Capture the cell that displays the provided text and extract its [x, y] central coordinate. 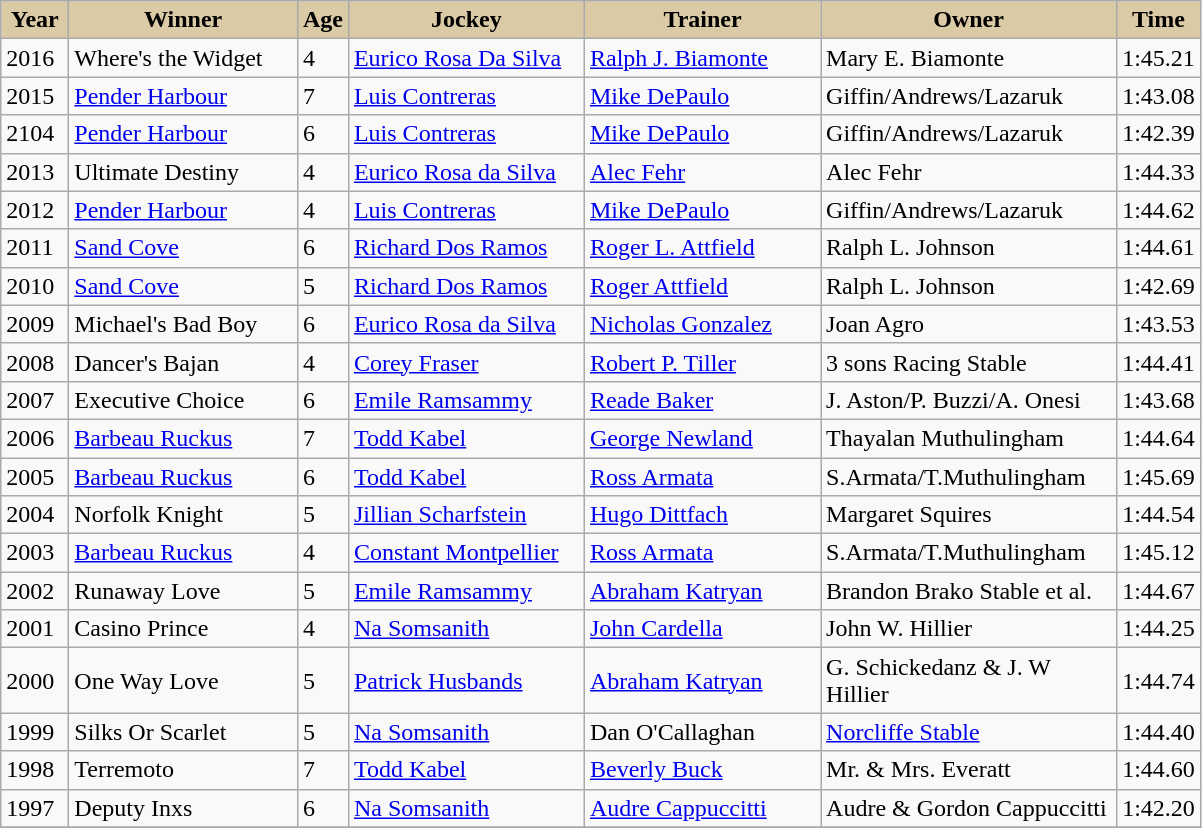
1:43.08 [1159, 96]
Reade Baker [702, 400]
2006 [35, 438]
Owner [969, 20]
Winner [184, 20]
1:44.54 [1159, 515]
1:43.53 [1159, 324]
Dan O'Callaghan [702, 732]
2004 [35, 515]
Eurico Rosa Da Silva [466, 58]
Ralph J. Biamonte [702, 58]
Brandon Brako Stable et al. [969, 591]
Silks Or Scarlet [184, 732]
1:44.40 [1159, 732]
Terremoto [184, 770]
Deputy Inxs [184, 808]
2013 [35, 172]
Year [35, 20]
Jockey [466, 20]
1999 [35, 732]
Casino Prince [184, 629]
1:44.74 [1159, 680]
Thayalan Muthulingham [969, 438]
Roger L. Attfield [702, 248]
2007 [35, 400]
Margaret Squires [969, 515]
1:44.62 [1159, 210]
Michael's Bad Boy [184, 324]
1:42.20 [1159, 808]
John W. Hillier [969, 629]
2008 [35, 362]
Audre Cappuccitti [702, 808]
Runaway Love [184, 591]
Hugo Dittfach [702, 515]
3 sons Racing Stable [969, 362]
1:45.12 [1159, 553]
Jillian Scharfstein [466, 515]
Where's the Widget [184, 58]
John Cardella [702, 629]
Time [1159, 20]
Beverly Buck [702, 770]
Robert P. Tiller [702, 362]
2012 [35, 210]
2005 [35, 477]
2011 [35, 248]
1:44.64 [1159, 438]
1998 [35, 770]
Mr. & Mrs. Everatt [969, 770]
J. Aston/P. Buzzi/A. Onesi [969, 400]
1:45.21 [1159, 58]
Age [322, 20]
Constant Montpellier [466, 553]
1:44.25 [1159, 629]
2016 [35, 58]
Joan Agro [969, 324]
1:43.68 [1159, 400]
2002 [35, 591]
1:45.69 [1159, 477]
1:44.41 [1159, 362]
Roger Attfield [702, 286]
2000 [35, 680]
1:42.69 [1159, 286]
Executive Choice [184, 400]
Trainer [702, 20]
Norfolk Knight [184, 515]
Patrick Husbands [466, 680]
1:44.61 [1159, 248]
2010 [35, 286]
Ultimate Destiny [184, 172]
G. Schickedanz & J. W Hillier [969, 680]
2104 [35, 134]
Dancer's Bajan [184, 362]
Audre & Gordon Cappuccitti [969, 808]
George Newland [702, 438]
Corey Fraser [466, 362]
1:42.39 [1159, 134]
1:44.60 [1159, 770]
2015 [35, 96]
2001 [35, 629]
Norcliffe Stable [969, 732]
1:44.67 [1159, 591]
1:44.33 [1159, 172]
1997 [35, 808]
Mary E. Biamonte [969, 58]
2003 [35, 553]
One Way Love [184, 680]
Nicholas Gonzalez [702, 324]
2009 [35, 324]
